Provide the (x, y) coordinate of the cell's center where the given text is located.  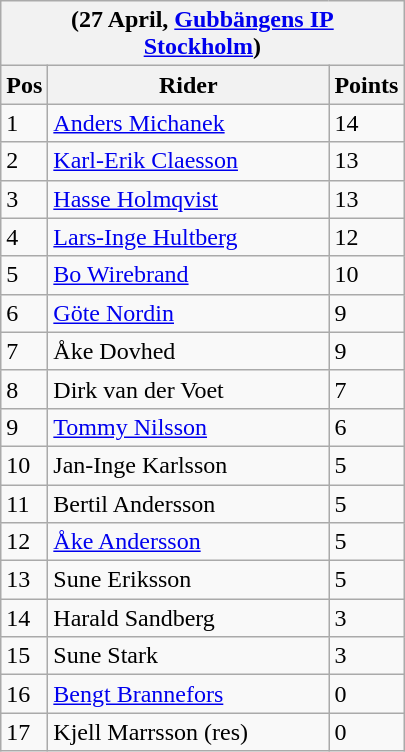
Rider (188, 85)
Sune Eriksson (188, 580)
Points (366, 85)
4 (24, 237)
Pos (24, 85)
Sune Stark (188, 656)
Åke Andersson (188, 542)
Tommy Nilsson (188, 427)
(27 April, Gubbängens IPStockholm) (202, 34)
8 (24, 389)
15 (24, 656)
Dirk van der Voet (188, 389)
16 (24, 694)
1 (24, 123)
Jan-Inge Karlsson (188, 465)
17 (24, 732)
Bertil Andersson (188, 503)
11 (24, 503)
Kjell Marrsson (res) (188, 732)
Anders Michanek (188, 123)
Karl-Erik Claesson (188, 161)
Lars-Inge Hultberg (188, 237)
Bo Wirebrand (188, 275)
Bengt Brannefors (188, 694)
Göte Nordin (188, 313)
Harald Sandberg (188, 618)
Hasse Holmqvist (188, 199)
Åke Dovhed (188, 351)
2 (24, 161)
